Identify which cell holds the provided text, then report its [X, Y] central coordinate. 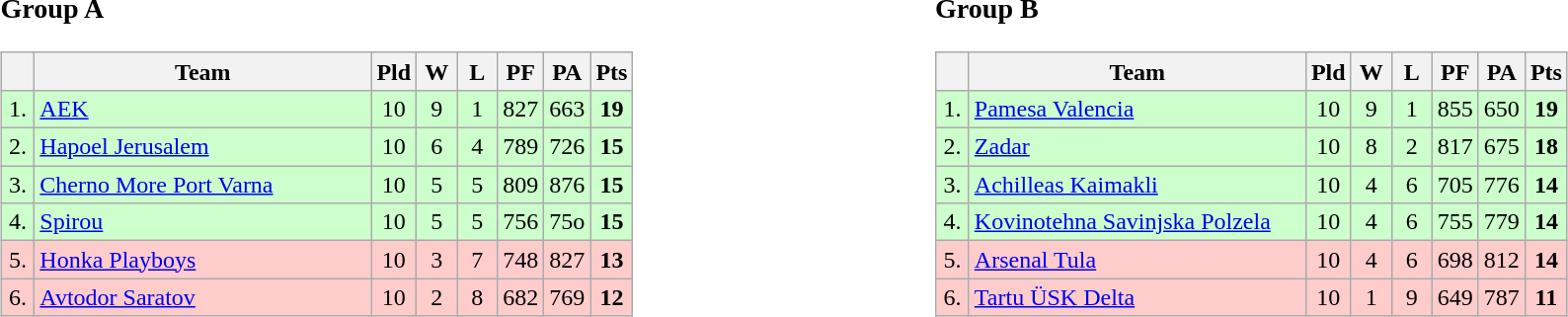
812 [1501, 260]
Honka Playboys [203, 260]
876 [567, 185]
Achilleas Kaimakli [1137, 185]
705 [1455, 185]
Hapoel Jerusalem [203, 147]
756 [521, 222]
726 [567, 147]
13 [612, 260]
Tartu ÜSK Delta [1137, 297]
776 [1501, 185]
855 [1455, 109]
755 [1455, 222]
Spirou [203, 222]
663 [567, 109]
779 [1501, 222]
682 [521, 297]
789 [521, 147]
769 [567, 297]
Kovinotehna Savinjska Polzela [1137, 222]
Cherno More Port Varna [203, 185]
809 [521, 185]
649 [1455, 297]
Arsenal Tula [1137, 260]
787 [1501, 297]
AEK [203, 109]
Zadar [1137, 147]
3 [436, 260]
75o [567, 222]
817 [1455, 147]
11 [1546, 297]
748 [521, 260]
7 [478, 260]
Pamesa Valencia [1137, 109]
650 [1501, 109]
Avtodor Saratov [203, 297]
18 [1546, 147]
12 [612, 297]
675 [1501, 147]
698 [1455, 260]
